Determine the (X, Y) coordinate at the center of the cell enclosing the given text.  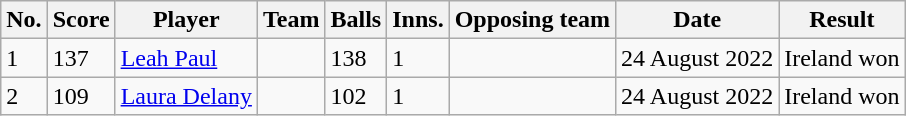
Team (291, 20)
Laura Delany (186, 96)
102 (356, 96)
109 (81, 96)
2 (24, 96)
Score (81, 20)
137 (81, 58)
No. (24, 20)
Date (698, 20)
138 (356, 58)
Leah Paul (186, 58)
Player (186, 20)
Opposing team (532, 20)
Inns. (418, 20)
Balls (356, 20)
Result (842, 20)
